Return (x, y) of the center of cell containing provided text 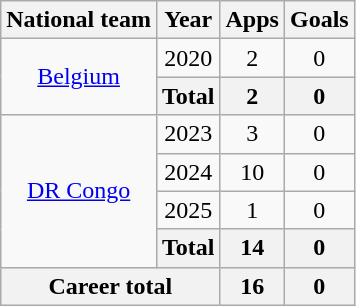
Apps (252, 20)
Belgium (79, 77)
10 (252, 172)
14 (252, 248)
2023 (188, 134)
1 (252, 210)
DR Congo (79, 191)
3 (252, 134)
Year (188, 20)
16 (252, 286)
National team (79, 20)
Career total (110, 286)
2025 (188, 210)
2020 (188, 58)
2024 (188, 172)
Goals (319, 20)
